Scan for the cell matching the given text and deliver its (x, y) coordinate at center. 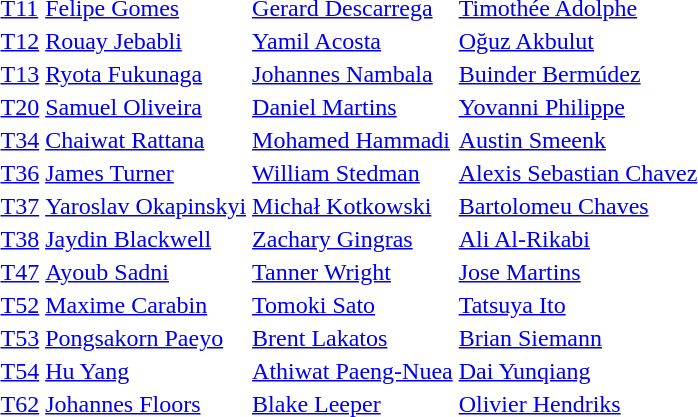
Brent Lakatos (353, 338)
Pongsakorn Paeyo (146, 338)
Chaiwat Rattana (146, 140)
Jaydin Blackwell (146, 239)
Tomoki Sato (353, 305)
Ryota Fukunaga (146, 74)
Michał Kotkowski (353, 206)
Maxime Carabin (146, 305)
Yamil Acosta (353, 41)
Mohamed Hammadi (353, 140)
Daniel Martins (353, 107)
Rouay Jebabli (146, 41)
James Turner (146, 173)
Zachary Gingras (353, 239)
Samuel Oliveira (146, 107)
Ayoub Sadni (146, 272)
Hu Yang (146, 371)
Tanner Wright (353, 272)
Johannes Nambala (353, 74)
Athiwat Paeng-Nuea (353, 371)
Yaroslav Okapinskyi (146, 206)
William Stedman (353, 173)
